Pinpoint the cell where the given text exists, returning its [x, y] midpoint coordinate. 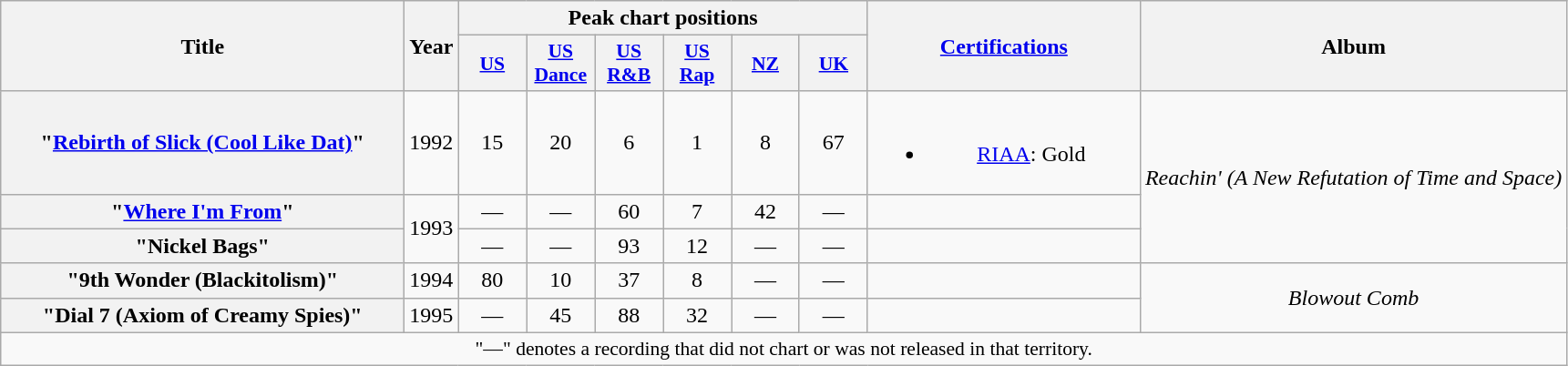
60 [629, 211]
NZ [765, 64]
Title [202, 46]
"9th Wonder (Blackitolism)" [202, 280]
1 [698, 142]
US Dance [561, 64]
Peak chart positions [663, 18]
"Nickel Bags" [202, 246]
"Rebirth of Slick (Cool Like Dat)" [202, 142]
Reachin' (A New Refutation of Time and Space) [1353, 177]
Blowout Comb [1353, 298]
93 [629, 246]
"Where I'm From" [202, 211]
80 [492, 280]
UK [833, 64]
US Rap [698, 64]
15 [492, 142]
37 [629, 280]
67 [833, 142]
Certifications [1004, 46]
US [492, 64]
10 [561, 280]
32 [698, 315]
12 [698, 246]
US R&B [629, 64]
42 [765, 211]
1995 [432, 315]
RIAA: Gold [1004, 142]
"—" denotes a recording that did not chart or was not released in that territory. [784, 349]
1994 [432, 280]
1992 [432, 142]
45 [561, 315]
7 [698, 211]
6 [629, 142]
Album [1353, 46]
20 [561, 142]
Year [432, 46]
1993 [432, 229]
"Dial 7 (Axiom of Creamy Spies)" [202, 315]
88 [629, 315]
